Locate the cell with the specified text and output its (x, y) center coordinate. 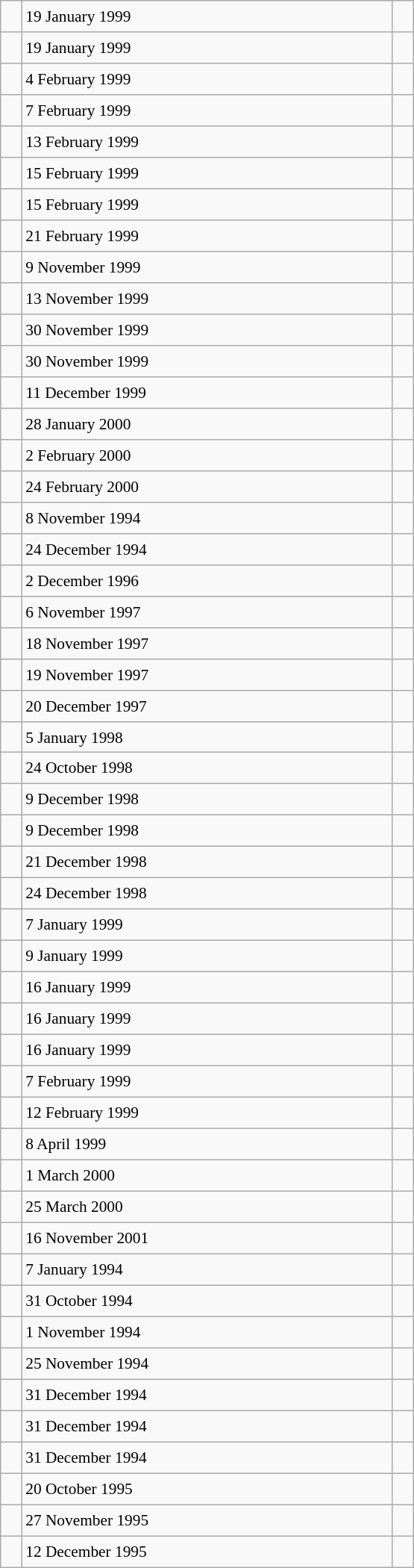
18 November 1997 (207, 643)
24 December 1994 (207, 549)
8 November 1994 (207, 517)
8 April 1999 (207, 1144)
4 February 1999 (207, 79)
1 March 2000 (207, 1175)
1 November 1994 (207, 1332)
6 November 1997 (207, 612)
2 February 2000 (207, 455)
12 February 1999 (207, 1113)
28 January 2000 (207, 423)
5 January 1998 (207, 737)
12 December 1995 (207, 1552)
31 October 1994 (207, 1301)
19 November 1997 (207, 674)
20 December 1997 (207, 706)
24 February 2000 (207, 486)
20 October 1995 (207, 1489)
21 December 1998 (207, 862)
25 March 2000 (207, 1207)
21 February 1999 (207, 236)
27 November 1995 (207, 1520)
25 November 1994 (207, 1363)
13 November 1999 (207, 299)
24 October 1998 (207, 768)
9 November 1999 (207, 267)
13 February 1999 (207, 142)
11 December 1999 (207, 393)
16 November 2001 (207, 1238)
9 January 1999 (207, 956)
7 January 1999 (207, 925)
24 December 1998 (207, 894)
2 December 1996 (207, 580)
7 January 1994 (207, 1269)
